Determine the (x, y) coordinate at the center of the cell enclosing the given text.  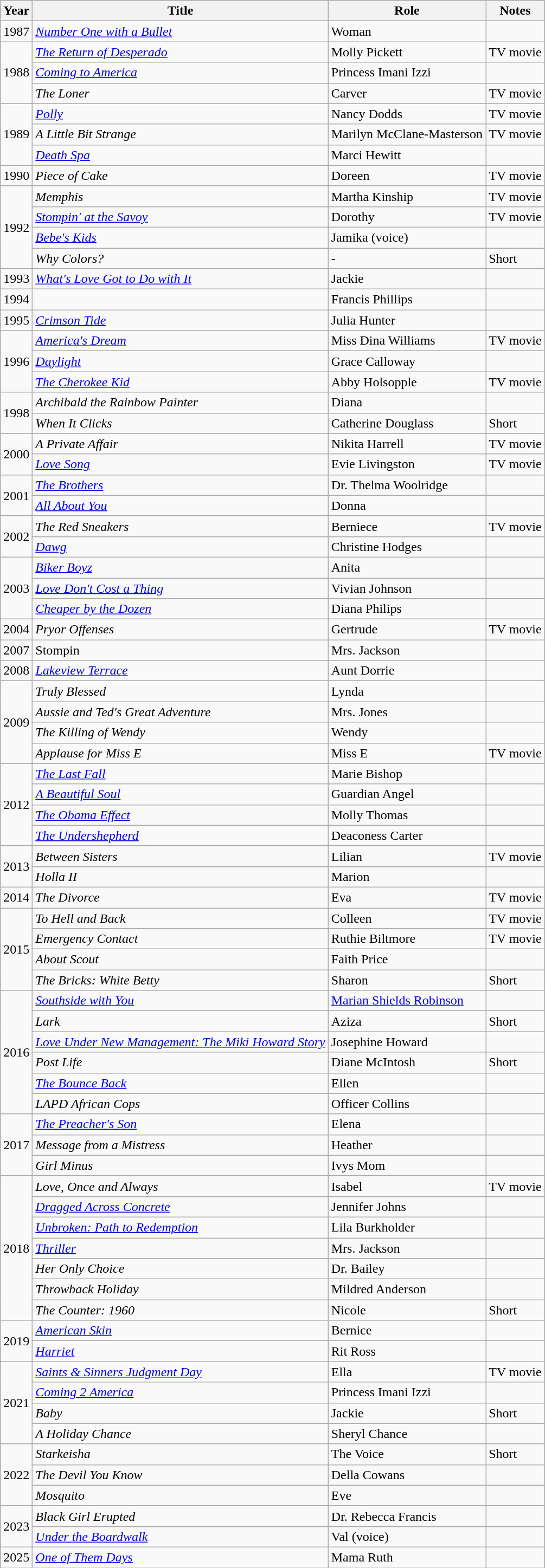
Jamika (voice) (407, 237)
Faith Price (407, 960)
Number One with a Bullet (180, 31)
2004 (16, 630)
Stompin (180, 650)
2016 (16, 1052)
All About You (180, 506)
2002 (16, 536)
America's Dream (180, 341)
Marilyn McClane-Masterson (407, 134)
Love Song (180, 464)
The Counter: 1960 (180, 1310)
1994 (16, 300)
Throwback Holiday (180, 1290)
Pryor Offenses (180, 630)
Anita (407, 567)
Notes (515, 11)
Bernice (407, 1331)
Aunt Dorrie (407, 671)
Vivian Johnson (407, 588)
The Devil You Know (180, 1475)
1990 (16, 176)
Under the Boardwalk (180, 1537)
1988 (16, 73)
Girl Minus (180, 1165)
Woman (407, 31)
Thriller (180, 1248)
Role (407, 11)
Truly Blessed (180, 691)
2018 (16, 1248)
The Brothers (180, 485)
Isabel (407, 1186)
Nikita Harrell (407, 444)
Baby (180, 1413)
Applause for Miss E (180, 753)
Dorothy (407, 217)
Nancy Dodds (407, 114)
2009 (16, 722)
Sheryl Chance (407, 1434)
Aussie and Ted's Great Adventure (180, 712)
Post Life (180, 1062)
Marie Bishop (407, 774)
A Beautiful Soul (180, 794)
Josephine Howard (407, 1042)
2023 (16, 1526)
2022 (16, 1475)
The Preacher's Son (180, 1124)
Unbroken: Path to Redemption (180, 1227)
The Bricks: White Betty (180, 980)
A Private Affair (180, 444)
Molly Pickett (407, 52)
Between Sisters (180, 856)
One of Them Days (180, 1557)
Cheaper by the Dozen (180, 609)
Diana (407, 403)
The Obama Effect (180, 815)
Aziza (407, 1021)
Marion (407, 877)
The Loner (180, 93)
Dragged Across Concrete (180, 1207)
Message from a Mistress (180, 1145)
2019 (16, 1341)
Polly (180, 114)
2000 (16, 454)
Wendy (407, 733)
2014 (16, 897)
Marci Hewitt (407, 155)
Elena (407, 1124)
The Killing of Wendy (180, 733)
Gertrude (407, 630)
Mama Ruth (407, 1557)
1996 (16, 361)
Francis Phillips (407, 300)
Julia Hunter (407, 320)
Dr. Rebecca Francis (407, 1516)
Jennifer Johns (407, 1207)
Sharon (407, 980)
Rit Ross (407, 1351)
Abby Holsopple (407, 382)
Catherine Douglass (407, 423)
Dr. Bailey (407, 1269)
Archibald the Rainbow Painter (180, 403)
Berniece (407, 526)
Death Spa (180, 155)
Doreen (407, 176)
2025 (16, 1557)
2021 (16, 1403)
Val (voice) (407, 1537)
2001 (16, 495)
Grace Calloway (407, 361)
Coming 2 America (180, 1392)
Martha Kinship (407, 196)
Starkeisha (180, 1454)
Black Girl Erupted (180, 1516)
Why Colors? (180, 258)
What's Love Got to Do with It (180, 279)
Southside with You (180, 1001)
Nicole (407, 1310)
About Scout (180, 960)
Miss Dina Williams (407, 341)
Miss E (407, 753)
Harriet (180, 1351)
Della Cowans (407, 1475)
1989 (16, 134)
The Divorce (180, 897)
2007 (16, 650)
Ellen (407, 1083)
The Undershepherd (180, 835)
When It Clicks (180, 423)
Biker Boyz (180, 567)
Ruthie Biltmore (407, 939)
Guardian Angel (407, 794)
2015 (16, 949)
Ivys Mom (407, 1165)
2012 (16, 805)
LAPD African Cops (180, 1104)
Mrs. Jones (407, 712)
Deaconess Carter (407, 835)
1992 (16, 227)
Lakeview Terrace (180, 671)
Dr. Thelma Woolridge (407, 485)
2003 (16, 588)
Year (16, 11)
Marian Shields Robinson (407, 1001)
Lark (180, 1021)
Mildred Anderson (407, 1290)
Mosquito (180, 1495)
To Hell and Back (180, 918)
Eve (407, 1495)
Saints & Sinners Judgment Day (180, 1372)
Love Under New Management: The Miki Howard Story (180, 1042)
Bebe's Kids (180, 237)
2008 (16, 671)
Christine Hodges (407, 547)
Love, Once and Always (180, 1186)
The Red Sneakers (180, 526)
Lila Burkholder (407, 1227)
1987 (16, 31)
The Cherokee Kid (180, 382)
Carver (407, 93)
Evie Livingston (407, 464)
Dawg (180, 547)
Diana Philips (407, 609)
2017 (16, 1145)
The Bounce Back (180, 1083)
The Last Fall (180, 774)
1995 (16, 320)
Love Don't Cost a Thing (180, 588)
Officer Collins (407, 1104)
A Little Bit Strange (180, 134)
Holla II (180, 877)
- (407, 258)
The Voice (407, 1454)
Daylight (180, 361)
2013 (16, 866)
Heather (407, 1145)
Donna (407, 506)
Lynda (407, 691)
Stompin' at the Savoy (180, 217)
Memphis (180, 196)
The Return of Desperado (180, 52)
Piece of Cake (180, 176)
Title (180, 11)
Her Only Choice (180, 1269)
Crimson Tide (180, 320)
Eva (407, 897)
Coming to America (180, 73)
A Holiday Chance (180, 1434)
Emergency Contact (180, 939)
Diane McIntosh (407, 1062)
Ella (407, 1372)
1993 (16, 279)
American Skin (180, 1331)
Lilian (407, 856)
Molly Thomas (407, 815)
Colleen (407, 918)
1998 (16, 413)
